Determine the [X, Y] coordinate at the center of the cell enclosing the given text.  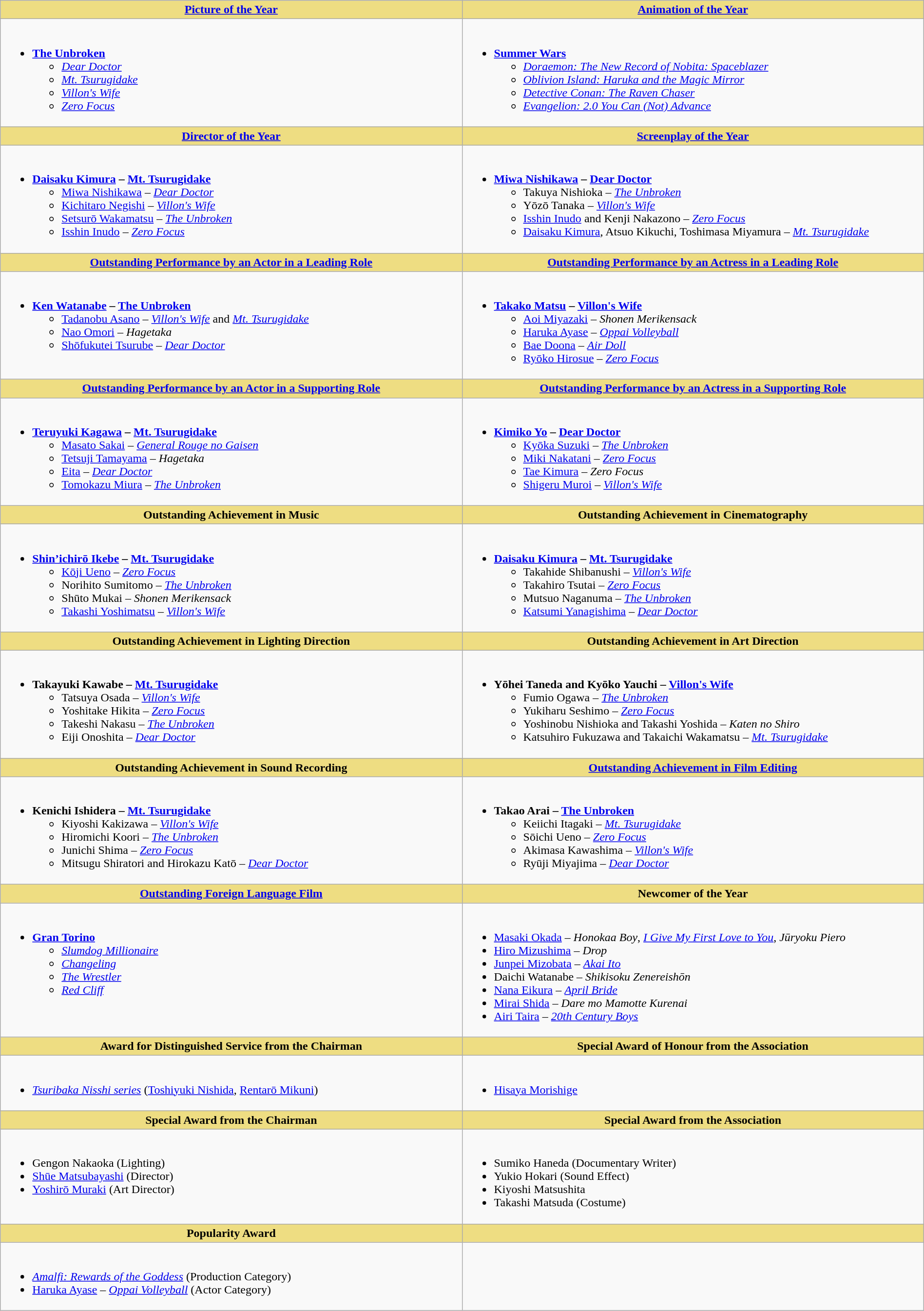
Takako Matsu – Villon's WifeAoi Miyazaki – Shonen MerikensackHaruka Ayase – Oppai VolleyballBae Doona – Air DollRyōko Hirosue – Zero Focus [693, 326]
Special Award of Honour from the Association [693, 1046]
Hisaya Morishige [693, 1083]
Popularity Award [231, 1233]
Takao Arai – The UnbrokenKeiichi Itagaki – Mt. TsurugidakeSōichi Ueno – Zero FocusAkimasa Kawashima – Villon's WifeRyūji Miyajima – Dear Doctor [693, 830]
Gran TorinoSlumdog MillionaireChangelingThe WrestlerRed Cliff [231, 970]
The UnbrokenDear DoctorMt. TsurugidakeVillon's WifeZero Focus [231, 73]
Outstanding Achievement in Art Direction [693, 641]
Animation of the Year [693, 10]
Special Award from the Association [693, 1120]
Takayuki Kawabe – Mt. TsurugidakeTatsuya Osada – Villon's WifeYoshitake Hikita – Zero FocusTakeshi Nakasu – The UnbrokenEiji Onoshita – Dear Doctor [231, 704]
Director of the Year [231, 136]
Amalfi: Rewards of the Goddess (Production Category)Haruka Ayase – Oppai Volleyball (Actor Category) [231, 1276]
Outstanding Performance by an Actor in a Supporting Role [231, 388]
Outstanding Performance by an Actor in a Leading Role [231, 262]
Outstanding Performance by an Actress in a Supporting Role [693, 388]
Newcomer of the Year [693, 894]
Sumiko Haneda (Documentary Writer)Yukio Hokari (Sound Effect)Kiyoshi MatsushitaTakashi Matsuda (Costume) [693, 1176]
Tsuribaka Nisshi series (Toshiyuki Nishida, Rentarō Mikuni) [231, 1083]
Outstanding Performance by an Actress in a Leading Role [693, 262]
Kimiko Yo – Dear DoctorKyōka Suzuki – The UnbrokenMiki Nakatani – Zero FocusTae Kimura – Zero FocusShigeru Muroi – Villon's Wife [693, 451]
Award for Distinguished Service from the Chairman [231, 1046]
Outstanding Achievement in Film Editing [693, 768]
Gengon Nakaoka (Lighting)Shūe Matsubayashi (Director)Yoshirō Muraki (Art Director) [231, 1176]
Picture of the Year [231, 10]
Teruyuki Kagawa – Mt. TsurugidakeMasato Sakai – General Rouge no GaisenTetsuji Tamayama – HagetakaEita – Dear DoctorTomokazu Miura – The Unbroken [231, 451]
Outstanding Achievement in Cinematography [693, 515]
Outstanding Achievement in Music [231, 515]
Screenplay of the Year [693, 136]
Special Award from the Chairman [231, 1120]
Outstanding Achievement in Lighting Direction [231, 641]
Outstanding Foreign Language Film [231, 894]
Ken Watanabe – The UnbrokenTadanobu Asano – Villon's Wife and Mt. TsurugidakeNao Omori – HagetakaShōfukutei Tsurube – Dear Doctor [231, 326]
Outstanding Achievement in Sound Recording [231, 768]
